From the cell containing the given text, extract its center point as [X, Y] coordinate. 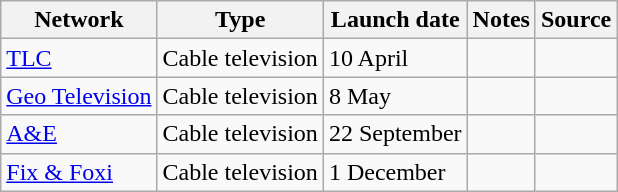
1 December [395, 172]
TLC [79, 58]
10 April [395, 58]
Notes [501, 20]
Geo Television [79, 96]
Source [576, 20]
Launch date [395, 20]
A&E [79, 134]
Fix & Foxi [79, 172]
8 May [395, 96]
Network [79, 20]
22 September [395, 134]
Type [240, 20]
